Return the (X, Y) coordinate for the center point of the cell that contains the specified text.  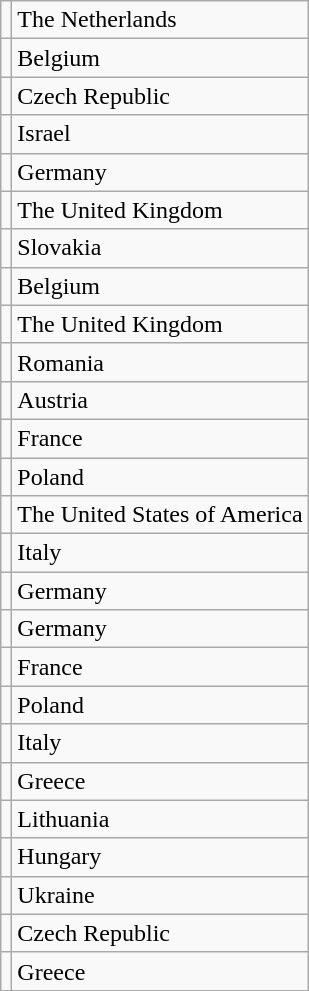
Austria (160, 400)
Lithuania (160, 819)
The Netherlands (160, 20)
The United States of America (160, 515)
Ukraine (160, 895)
Slovakia (160, 248)
Hungary (160, 857)
Romania (160, 362)
Israel (160, 134)
